Return (X, Y) of the center of cell containing provided text 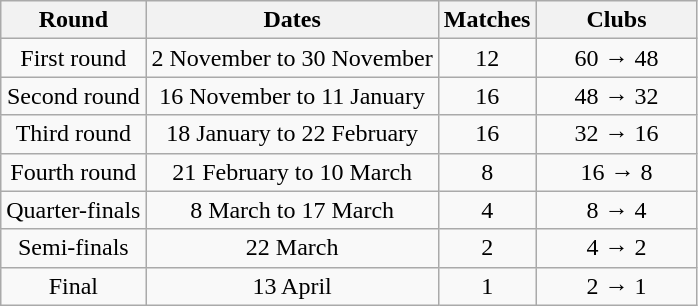
Semi-finals (74, 248)
First round (74, 58)
Clubs (616, 20)
48 → 32 (616, 96)
16 → 8 (616, 172)
Quarter-finals (74, 210)
8 March to 17 March (292, 210)
1 (487, 286)
4 (487, 210)
8 (487, 172)
21 February to 10 March (292, 172)
Final (74, 286)
Matches (487, 20)
Round (74, 20)
Third round (74, 134)
Dates (292, 20)
2 → 1 (616, 286)
12 (487, 58)
22 March (292, 248)
16 November to 11 January (292, 96)
Second round (74, 96)
2 November to 30 November (292, 58)
Fourth round (74, 172)
4 → 2 (616, 248)
32 → 16 (616, 134)
13 April (292, 286)
2 (487, 248)
8 → 4 (616, 210)
60 → 48 (616, 58)
18 January to 22 February (292, 134)
